Return the (X, Y) coordinate for the center point of the cell that contains the specified text.  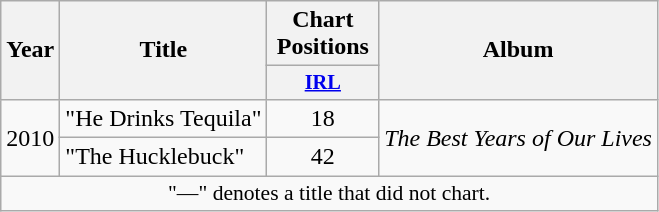
Chart Positions (323, 34)
42 (323, 157)
18 (323, 118)
"He Drinks Tequila" (164, 118)
Album (518, 50)
"The Hucklebuck" (164, 157)
The Best Years of Our Lives (518, 137)
Title (164, 50)
Year (30, 50)
IRL (323, 83)
"—" denotes a title that did not chart. (330, 194)
2010 (30, 137)
